Identify which cell holds the provided text, then report its [X, Y] central coordinate. 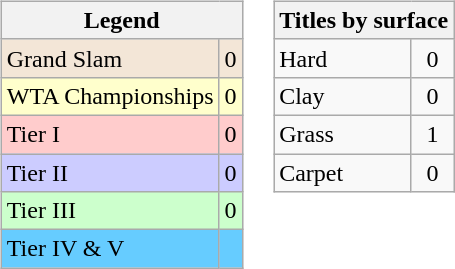
Tier II [110, 173]
1 [432, 134]
Grass [343, 134]
Tier III [110, 211]
Tier I [110, 134]
Carpet [343, 173]
Legend [122, 20]
Hard [343, 58]
Titles by surface [364, 20]
Tier IV & V [110, 249]
WTA Championships [110, 96]
Grand Slam [110, 58]
Clay [343, 96]
